Detect which cell encompasses the target text, then output its (X, Y) center coordinate. 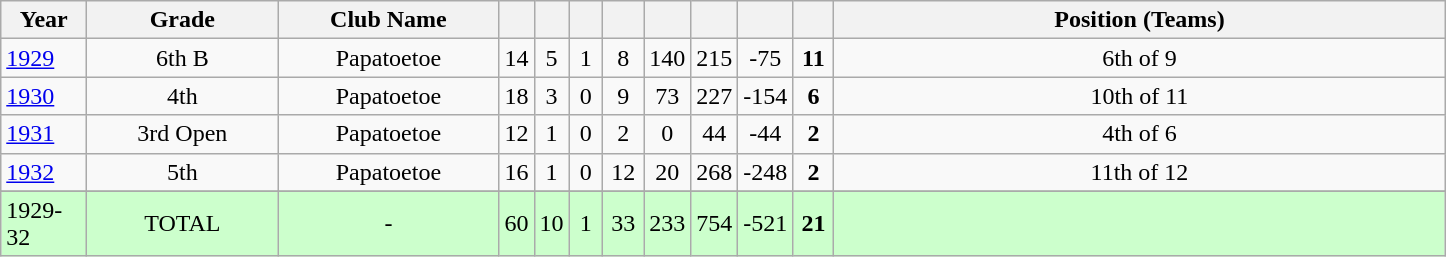
-75 (766, 58)
268 (714, 172)
20 (668, 172)
1929 (44, 58)
Club Name (388, 20)
Year (44, 20)
1932 (44, 172)
44 (714, 134)
6th B (182, 58)
73 (668, 96)
6 (814, 96)
TOTAL (182, 224)
16 (516, 172)
-248 (766, 172)
5 (552, 58)
60 (516, 224)
-154 (766, 96)
14 (516, 58)
227 (714, 96)
11th of 12 (1140, 172)
1929-32 (44, 224)
8 (624, 58)
754 (714, 224)
1931 (44, 134)
-521 (766, 224)
-44 (766, 134)
10 (552, 224)
21 (814, 224)
10th of 11 (1140, 96)
233 (668, 224)
215 (714, 58)
140 (668, 58)
1930 (44, 96)
Grade (182, 20)
4th (182, 96)
4th of 6 (1140, 134)
6th of 9 (1140, 58)
Position (Teams) (1140, 20)
11 (814, 58)
3 (552, 96)
33 (624, 224)
18 (516, 96)
5th (182, 172)
9 (624, 96)
3rd Open (182, 134)
- (388, 224)
